Determine the (X, Y) coordinate at the center of the cell enclosing the given text.  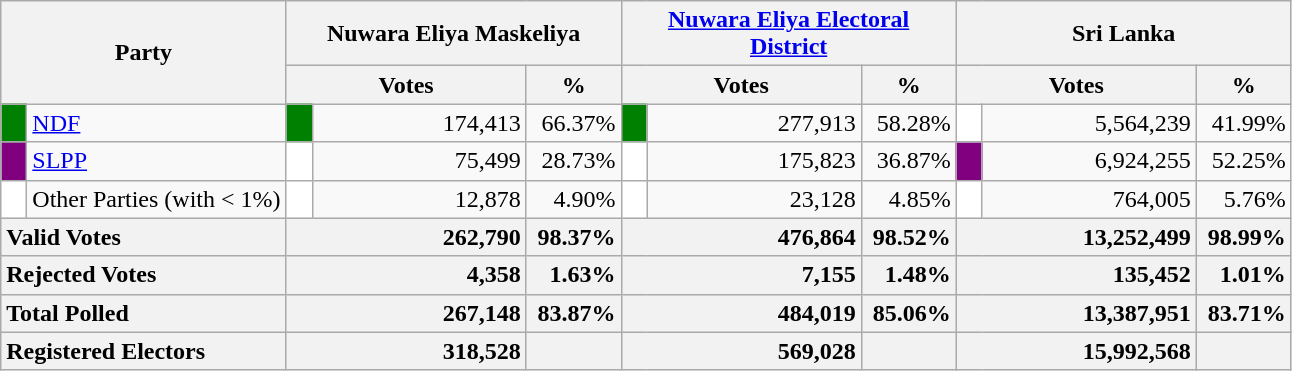
318,528 (406, 351)
41.99% (1244, 123)
4.85% (908, 199)
83.71% (1244, 313)
1.63% (574, 275)
Sri Lanka (1124, 34)
52.25% (1244, 161)
5,564,239 (1089, 123)
262,790 (406, 237)
Nuwara Eliya Maskeliya (454, 34)
Rejected Votes (144, 275)
569,028 (741, 351)
13,252,499 (1076, 237)
15,992,568 (1076, 351)
6,924,255 (1089, 161)
476,864 (741, 237)
13,387,951 (1076, 313)
SLPP (156, 161)
5.76% (1244, 199)
75,499 (419, 161)
1.48% (908, 275)
4.90% (574, 199)
277,913 (754, 123)
98.99% (1244, 237)
4,358 (406, 275)
85.06% (908, 313)
Registered Electors (144, 351)
764,005 (1089, 199)
36.87% (908, 161)
98.37% (574, 237)
66.37% (574, 123)
175,823 (754, 161)
174,413 (419, 123)
83.87% (574, 313)
NDF (156, 123)
Nuwara Eliya Electoral District (788, 34)
98.52% (908, 237)
7,155 (741, 275)
12,878 (419, 199)
Party (144, 52)
28.73% (574, 161)
Total Polled (144, 313)
58.28% (908, 123)
484,019 (741, 313)
23,128 (754, 199)
Other Parties (with < 1%) (156, 199)
1.01% (1244, 275)
135,452 (1076, 275)
Valid Votes (144, 237)
267,148 (406, 313)
